Find where the given text appears and provide that cell's center as [x, y] coordinate. 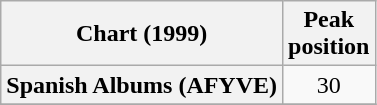
Chart (1999) [142, 34]
Peakposition [329, 34]
30 [329, 85]
Spanish Albums (AFYVE) [142, 85]
